Return [x, y] of the center of cell containing provided text 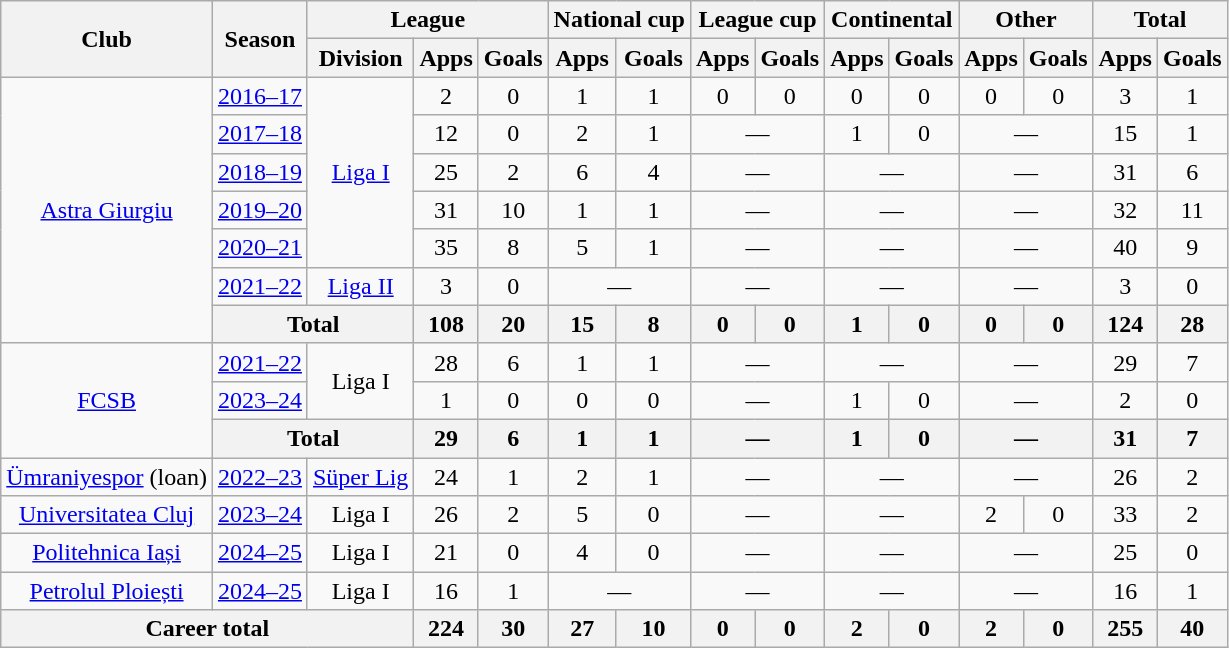
League [428, 20]
2019–20 [260, 210]
2016–17 [260, 96]
9 [1192, 248]
108 [446, 324]
FCSB [107, 400]
24 [446, 477]
Club [107, 39]
Career total [208, 629]
Politehnica Iași [107, 553]
Division [360, 58]
124 [1125, 324]
21 [446, 553]
Petrolul Ploiești [107, 591]
Süper Lig [360, 477]
Continental [892, 20]
255 [1125, 629]
32 [1125, 210]
Season [260, 39]
2020–21 [260, 248]
224 [446, 629]
2017–18 [260, 134]
Ümraniyespor (loan) [107, 477]
League cup [757, 20]
27 [582, 629]
33 [1125, 515]
Astra Giurgiu [107, 210]
Universitatea Cluj [107, 515]
11 [1192, 210]
12 [446, 134]
National cup [619, 20]
20 [513, 324]
2022–23 [260, 477]
2018–19 [260, 172]
30 [513, 629]
Liga II [360, 286]
35 [446, 248]
Other [1026, 20]
